For the text-containing cell, return its midpoint in (X, Y) coordinate format. 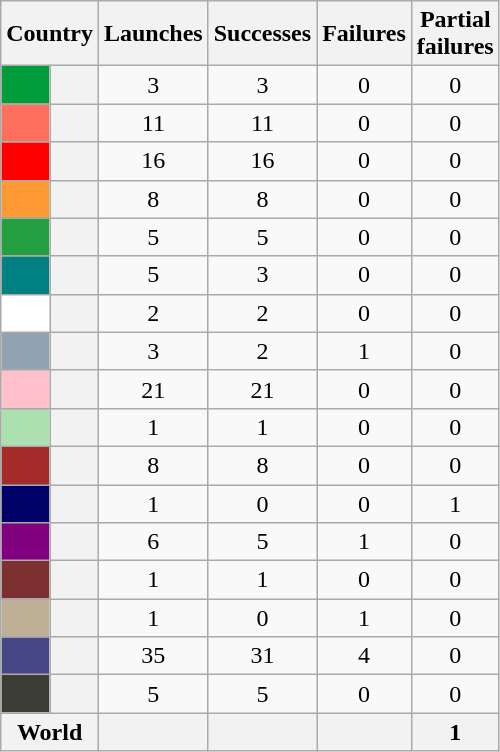
31 (262, 656)
Partial failures (455, 34)
World (50, 732)
4 (364, 656)
Successes (262, 34)
Launches (153, 34)
Country (50, 34)
35 (153, 656)
6 (153, 542)
Failures (364, 34)
